Return the (x, y) coordinate for the center point of the cell that contains the specified text.  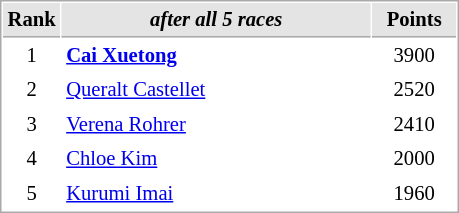
3 (32, 124)
Rank (32, 20)
3900 (414, 56)
after all 5 races (216, 20)
Points (414, 20)
Verena Rohrer (216, 124)
Queralt Castellet (216, 90)
Kurumi Imai (216, 194)
Chloe Kim (216, 158)
2410 (414, 124)
1960 (414, 194)
Cai Xuetong (216, 56)
2 (32, 90)
2520 (414, 90)
2000 (414, 158)
1 (32, 56)
4 (32, 158)
5 (32, 194)
